Return (x, y) of the center of cell containing provided text 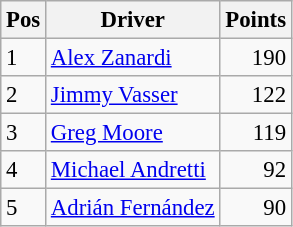
Michael Andretti (133, 170)
Driver (133, 20)
Adrián Fernández (133, 208)
92 (256, 170)
Pos (24, 20)
190 (256, 58)
Greg Moore (133, 133)
122 (256, 95)
5 (24, 208)
4 (24, 170)
90 (256, 208)
2 (24, 95)
119 (256, 133)
Jimmy Vasser (133, 95)
Alex Zanardi (133, 58)
Points (256, 20)
3 (24, 133)
1 (24, 58)
